Locate the cell with the specified text and output its [X, Y] center coordinate. 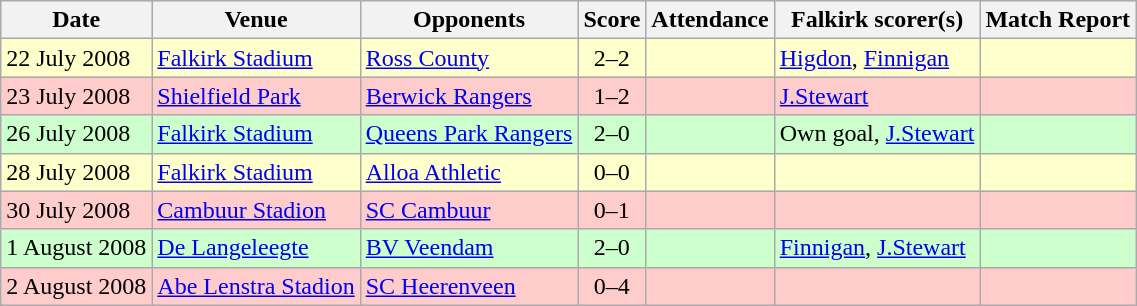
2 August 2008 [76, 286]
23 July 2008 [76, 96]
0–0 [612, 172]
SC Cambuur [469, 210]
1–2 [612, 96]
30 July 2008 [76, 210]
Cambuur Stadion [256, 210]
28 July 2008 [76, 172]
Higdon, Finnigan [877, 58]
Match Report [1058, 20]
Ross County [469, 58]
Queens Park Rangers [469, 134]
Attendance [710, 20]
BV Veendam [469, 248]
Berwick Rangers [469, 96]
De Langeleegte [256, 248]
0–1 [612, 210]
Falkirk scorer(s) [877, 20]
2–2 [612, 58]
Score [612, 20]
Finnigan, J.Stewart [877, 248]
26 July 2008 [76, 134]
Venue [256, 20]
Shielfield Park [256, 96]
Own goal, J.Stewart [877, 134]
J.Stewart [877, 96]
Opponents [469, 20]
SC Heerenveen [469, 286]
Alloa Athletic [469, 172]
22 July 2008 [76, 58]
1 August 2008 [76, 248]
Date [76, 20]
Abe Lenstra Stadion [256, 286]
0–4 [612, 286]
